Provide the [X, Y] coordinate of the cell's center where the given text is located.  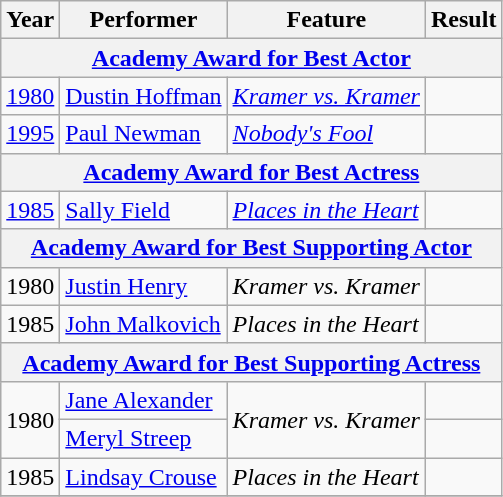
Lindsay Crouse [144, 477]
Academy Award for Best Actress [252, 172]
John Malkovich [144, 324]
Academy Award for Best Supporting Actor [252, 248]
Feature [326, 20]
Sally Field [144, 210]
Year [30, 20]
Paul Newman [144, 134]
1995 [30, 134]
Meryl Streep [144, 438]
Nobody's Fool [326, 134]
Academy Award for Best Supporting Actress [252, 362]
Academy Award for Best Actor [252, 58]
Performer [144, 20]
Jane Alexander [144, 400]
Dustin Hoffman [144, 96]
Justin Henry [144, 286]
Result [463, 20]
